Find where the given text appears and provide that cell's center as [X, Y] coordinate. 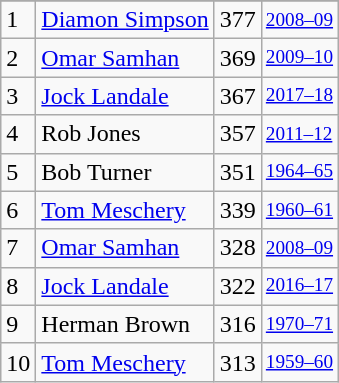
367 [238, 96]
1959–60 [299, 362]
1964–65 [299, 172]
322 [238, 286]
369 [238, 58]
6 [18, 210]
2 [18, 58]
2017–18 [299, 96]
377 [238, 20]
10 [18, 362]
1 [18, 20]
351 [238, 172]
4 [18, 134]
2011–12 [299, 134]
9 [18, 324]
357 [238, 134]
2009–10 [299, 58]
328 [238, 248]
1970–71 [299, 324]
313 [238, 362]
Rob Jones [125, 134]
Herman Brown [125, 324]
Bob Turner [125, 172]
3 [18, 96]
7 [18, 248]
2016–17 [299, 286]
1960–61 [299, 210]
8 [18, 286]
316 [238, 324]
339 [238, 210]
Diamon Simpson [125, 20]
5 [18, 172]
